Provide the [X, Y] coordinate of the cell's center where the given text is located.  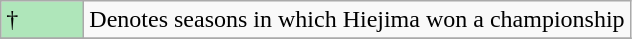
† [42, 20]
Denotes seasons in which Hiejima won a championship [357, 20]
